Extract the [X, Y] coordinate from the center of the cell holding the provided text.  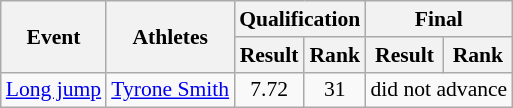
31 [334, 90]
did not advance [438, 90]
Long jump [54, 90]
Qualification [300, 19]
Final [438, 19]
Athletes [170, 36]
7.72 [269, 90]
Event [54, 36]
Tyrone Smith [170, 90]
